From the cell containing the given text, extract its center point as (x, y) coordinate. 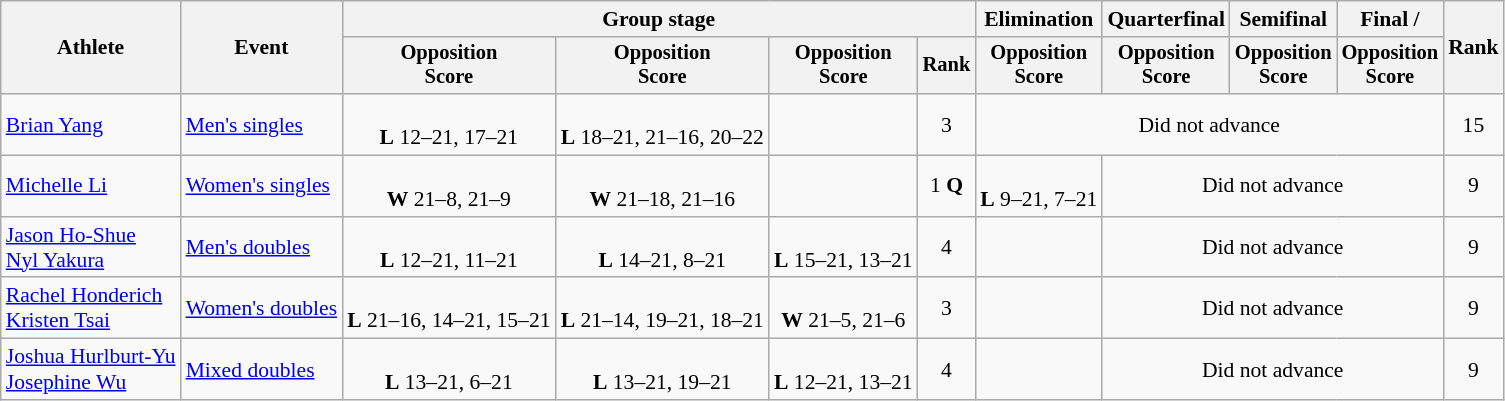
Jason Ho-ShueNyl Yakura (91, 248)
Women's singles (262, 186)
Group stage (658, 19)
L 14–21, 8–21 (662, 248)
Women's doubles (262, 308)
Men's singles (262, 124)
Joshua Hurlburt-YuJosephine Wu (91, 370)
Final / (1390, 19)
Athlete (91, 48)
L 13–21, 19–21 (662, 370)
Mixed doubles (262, 370)
Men's doubles (262, 248)
L 9–21, 7–21 (1038, 186)
L 12–21, 11–21 (448, 248)
W 21–8, 21–9 (448, 186)
L 12–21, 13–21 (844, 370)
Brian Yang (91, 124)
Event (262, 48)
Rachel HonderichKristen Tsai (91, 308)
L 12–21, 17–21 (448, 124)
W 21–5, 21–6 (844, 308)
L 13–21, 6–21 (448, 370)
L 21–16, 14–21, 15–21 (448, 308)
L 18–21, 21–16, 20–22 (662, 124)
Quarterfinal (1166, 19)
Semifinal (1284, 19)
W 21–18, 21–16 (662, 186)
15 (1474, 124)
Elimination (1038, 19)
L 21–14, 19–21, 18–21 (662, 308)
Michelle Li (91, 186)
L 15–21, 13–21 (844, 248)
1 Q (947, 186)
